Locate the cell with the specified text and output its (x, y) center coordinate. 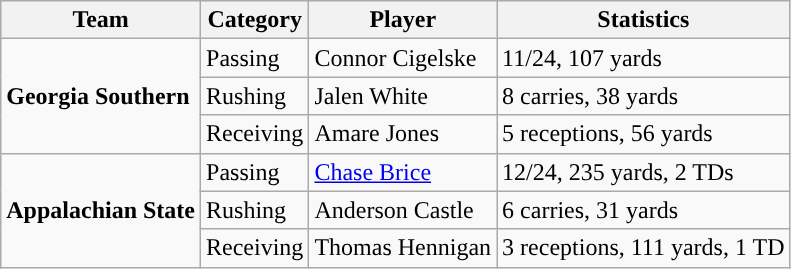
Appalachian State (101, 210)
Connor Cigelske (403, 58)
11/24, 107 yards (644, 58)
Thomas Hennigan (403, 248)
Team (101, 20)
Chase Brice (403, 172)
6 carries, 31 yards (644, 210)
5 receptions, 56 yards (644, 134)
Georgia Southern (101, 96)
12/24, 235 yards, 2 TDs (644, 172)
8 carries, 38 yards (644, 96)
Statistics (644, 20)
Category (255, 20)
Anderson Castle (403, 210)
Jalen White (403, 96)
Player (403, 20)
3 receptions, 111 yards, 1 TD (644, 248)
Amare Jones (403, 134)
